Extract the [X, Y] coordinate from the center of the cell holding the provided text.  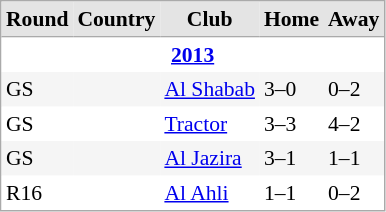
R16 [38, 193]
Al Jazira [210, 158]
Al Ahli [210, 193]
Country [116, 20]
3–0 [291, 89]
Home [291, 20]
4–2 [354, 123]
Tractor [210, 123]
Al Shabab [210, 89]
Club [210, 20]
2013 [193, 55]
3–1 [291, 158]
Away [354, 20]
Round [38, 20]
3–3 [291, 123]
